Return [X, Y] of the center of cell containing provided text 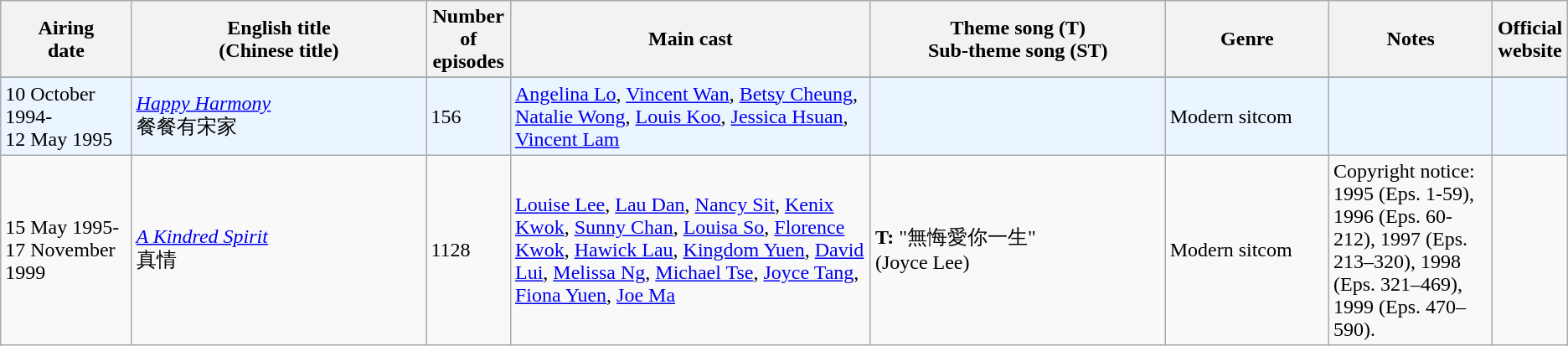
156 [469, 116]
15 May 1995- 17 November 1999 [66, 250]
10 October 1994- 12 May 1995 [66, 116]
Official website [1529, 39]
T: "無悔愛你一生" (Joyce Lee) [1018, 250]
Theme song (T) Sub-theme song (ST) [1018, 39]
Genre [1246, 39]
1128 [469, 250]
Copyright notice: 1995 (Eps. 1-59), 1996 (Eps. 60-212), 1997 (Eps. 213–320), 1998 (Eps. 321–469), 1999 (Eps. 470–590). [1411, 250]
English title (Chinese title) [279, 39]
Angelina Lo, Vincent Wan, Betsy Cheung, Natalie Wong, Louis Koo, Jessica Hsuan, Vincent Lam [690, 116]
Happy Harmony 餐餐有宋家 [279, 116]
Main cast [690, 39]
Number of episodes [469, 39]
Airingdate [66, 39]
A Kindred Spirit 真情 [279, 250]
Notes [1411, 39]
